Search for the cell housing the specified text and yield its (X, Y) center coordinate. 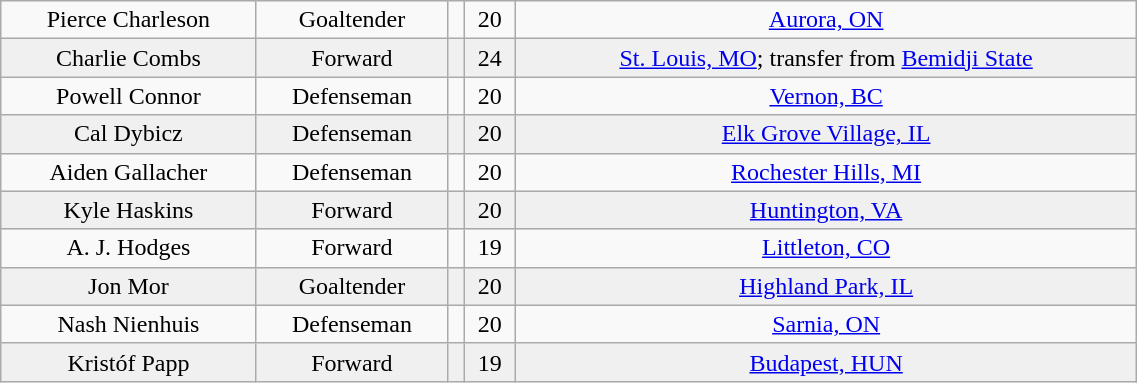
Cal Dybicz (128, 134)
Rochester Hills, MI (826, 172)
24 (490, 58)
Aurora, ON (826, 20)
Kyle Haskins (128, 210)
Vernon, BC (826, 96)
Highland Park, IL (826, 286)
Powell Connor (128, 96)
Aiden Gallacher (128, 172)
A. J. Hodges (128, 248)
Jon Mor (128, 286)
Littleton, CO (826, 248)
Charlie Combs (128, 58)
Elk Grove Village, IL (826, 134)
Huntington, VA (826, 210)
Nash Nienhuis (128, 324)
St. Louis, MO; transfer from Bemidji State (826, 58)
Sarnia, ON (826, 324)
Pierce Charleson (128, 20)
Kristóf Papp (128, 362)
Budapest, HUN (826, 362)
